Locate the cell with the specified text and output its (x, y) center coordinate. 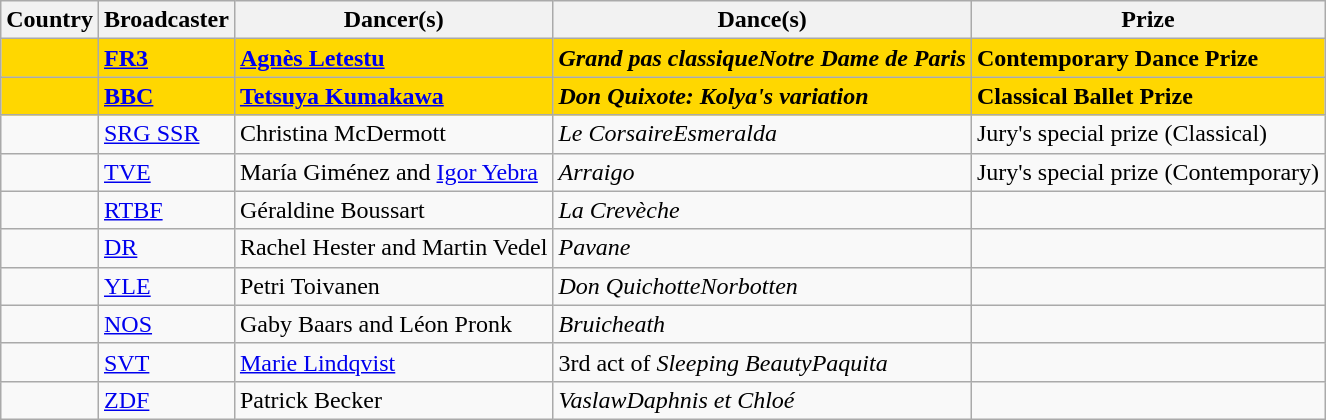
Dancer(s) (394, 20)
Agnès Letestu (394, 58)
Classical Ballet Prize (1148, 96)
Don QuichotteNorbotten (762, 286)
Jury's special prize (Classical) (1148, 134)
DR (166, 248)
Tetsuya Kumakawa (394, 96)
Rachel Hester and Martin Vedel (394, 248)
Petri Toivanen (394, 286)
Pavane (762, 248)
Arraigo (762, 172)
Marie Lindqvist (394, 362)
Dance(s) (762, 20)
Christina McDermott (394, 134)
María Giménez and Igor Yebra (394, 172)
3rd act of Sleeping BeautyPaquita (762, 362)
Don Quixote: Kolya's variation (762, 96)
Country (50, 20)
VaslawDaphnis et Chloé (762, 400)
BBC (166, 96)
Contemporary Dance Prize (1148, 58)
SRG SSR (166, 134)
Bruicheath (762, 324)
Broadcaster (166, 20)
Jury's special prize (Contemporary) (1148, 172)
NOS (166, 324)
RTBF (166, 210)
Prize (1148, 20)
TVE (166, 172)
Grand pas classiqueNotre Dame de Paris (762, 58)
Gaby Baars and Léon Pronk (394, 324)
La Crevèche (762, 210)
SVT (166, 362)
ZDF (166, 400)
Géraldine Boussart (394, 210)
Le CorsaireEsmeralda (762, 134)
FR3 (166, 58)
YLE (166, 286)
Patrick Becker (394, 400)
